Extract the [x, y] coordinate from the center of the cell holding the provided text.  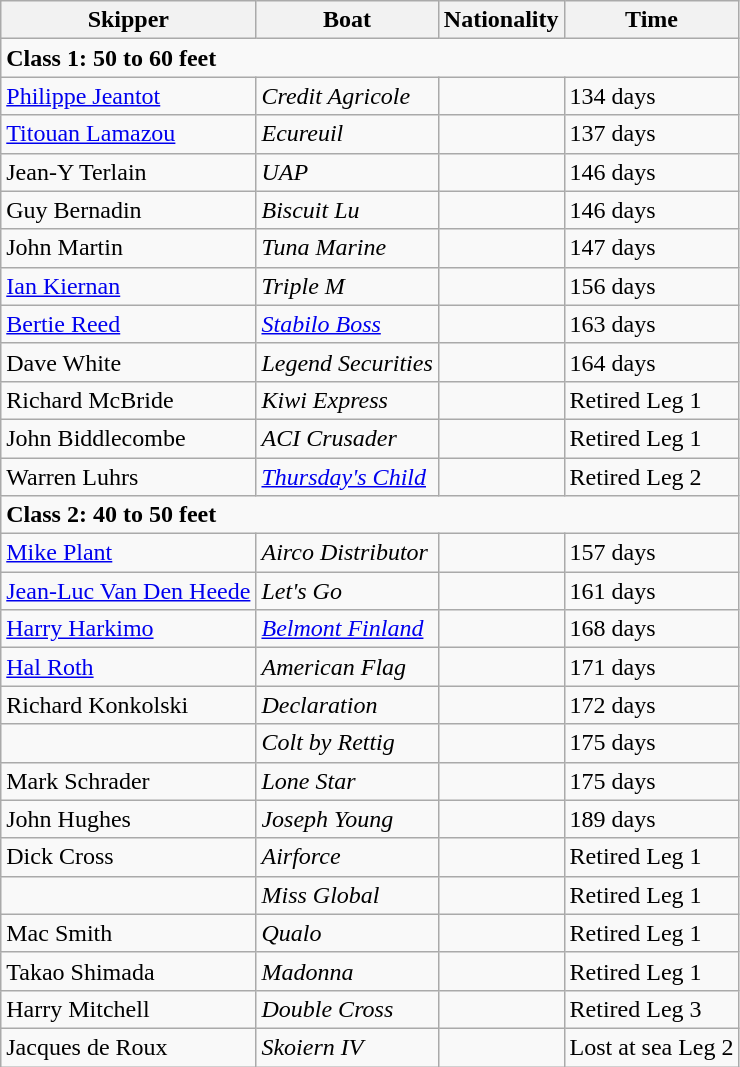
Belmont Finland [347, 629]
Tuna Marine [347, 248]
Airforce [347, 857]
Triple M [347, 286]
Harry Harkimo [128, 629]
Harry Mitchell [128, 1009]
Lone Star [347, 781]
Airco Distributor [347, 553]
172 days [652, 705]
ACI Crusader [347, 438]
John Martin [128, 248]
Retired Leg 2 [652, 477]
147 days [652, 248]
Warren Luhrs [128, 477]
Declaration [347, 705]
Dick Cross [128, 857]
Class 1: 50 to 60 feet [370, 58]
Retired Leg 3 [652, 1009]
Class 2: 40 to 50 feet [370, 515]
163 days [652, 324]
137 days [652, 134]
Colt by Rettig [347, 743]
Nationality [501, 20]
Ecureuil [347, 134]
Joseph Young [347, 819]
Bertie Reed [128, 324]
Dave White [128, 362]
Kiwi Express [347, 400]
UAP [347, 172]
171 days [652, 667]
John Hughes [128, 819]
157 days [652, 553]
Jean-Luc Van Den Heede [128, 591]
Guy Bernadin [128, 210]
168 days [652, 629]
Ian Kiernan [128, 286]
134 days [652, 96]
Thursday's Child [347, 477]
189 days [652, 819]
Legend Securities [347, 362]
Credit Agricole [347, 96]
156 days [652, 286]
Mike Plant [128, 553]
164 days [652, 362]
Hal Roth [128, 667]
Philippe Jeantot [128, 96]
Boat [347, 20]
Skipper [128, 20]
John Biddlecombe [128, 438]
Jacques de Roux [128, 1047]
Richard McBride [128, 400]
Mark Schrader [128, 781]
Miss Global [347, 895]
Titouan Lamazou [128, 134]
Lost at sea Leg 2 [652, 1047]
Richard Konkolski [128, 705]
Let's Go [347, 591]
Skoiern IV [347, 1047]
Biscuit Lu [347, 210]
American Flag [347, 667]
Time [652, 20]
161 days [652, 591]
Madonna [347, 971]
Stabilo Boss [347, 324]
Double Cross [347, 1009]
Jean-Y Terlain [128, 172]
Takao Shimada [128, 971]
Mac Smith [128, 933]
Qualo [347, 933]
